Find where the given text appears and provide that cell's center as [x, y] coordinate. 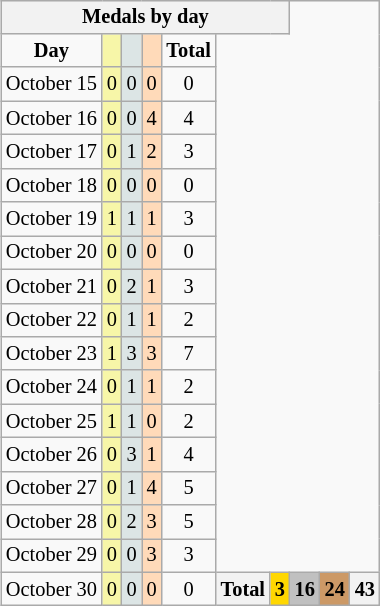
October 15 [52, 84]
October 26 [52, 455]
October 25 [52, 421]
October 18 [52, 185]
16 [305, 589]
24 [335, 589]
7 [188, 354]
October 20 [52, 253]
October 28 [52, 522]
October 30 [52, 589]
Day [52, 51]
October 22 [52, 320]
October 16 [52, 118]
October 24 [52, 387]
October 21 [52, 286]
43 [365, 589]
October 19 [52, 219]
October 23 [52, 354]
October 29 [52, 556]
Medals by day [146, 17]
October 27 [52, 488]
October 17 [52, 152]
